Capture the cell that displays the provided text and extract its (x, y) central coordinate. 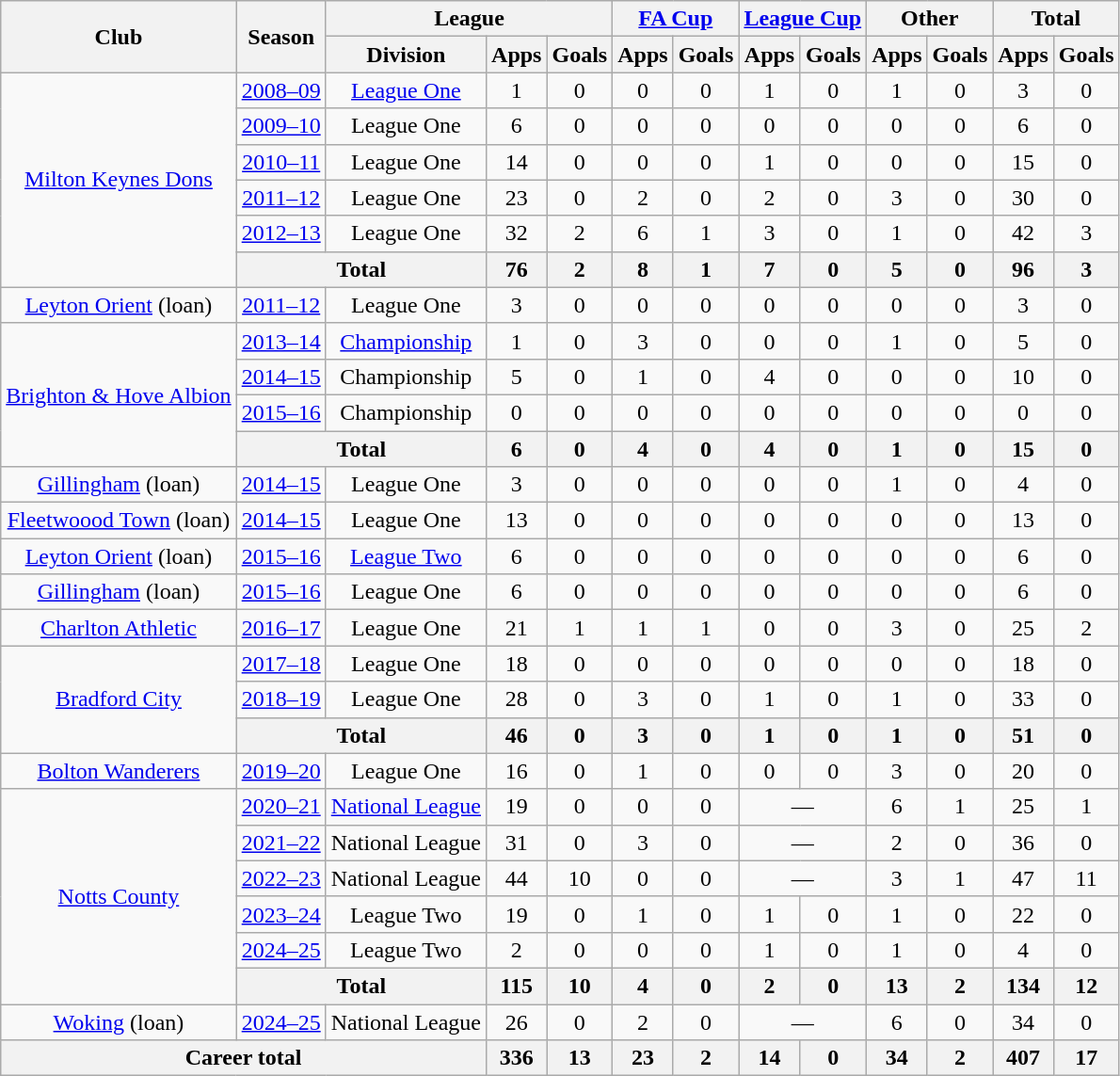
2013–14 (280, 341)
Charlton Athletic (119, 628)
30 (1023, 198)
22 (1023, 914)
2019–20 (280, 771)
2020–21 (280, 807)
Season (280, 37)
51 (1023, 735)
26 (517, 1021)
28 (517, 699)
2008–09 (280, 90)
2021–22 (280, 843)
336 (517, 1058)
36 (1023, 843)
Fleetwoood Town (loan) (119, 521)
Division (406, 55)
Bradford City (119, 699)
2016–17 (280, 628)
20 (1023, 771)
76 (517, 269)
44 (517, 878)
96 (1023, 269)
Other (930, 19)
Career total (244, 1058)
11 (1086, 878)
115 (517, 986)
Brighton & Hove Albion (119, 394)
2017–18 (280, 664)
407 (1023, 1058)
Notts County (119, 896)
Club (119, 37)
134 (1023, 986)
7 (770, 269)
FA Cup (676, 19)
Bolton Wanderers (119, 771)
21 (517, 628)
Woking (loan) (119, 1021)
2023–24 (280, 914)
16 (517, 771)
17 (1086, 1058)
12 (1086, 986)
2009–10 (280, 126)
46 (517, 735)
42 (1023, 233)
2018–19 (280, 699)
2022–23 (280, 878)
2012–13 (280, 233)
Milton Keynes Dons (119, 180)
33 (1023, 699)
31 (517, 843)
League Cup (803, 19)
47 (1023, 878)
32 (517, 233)
2010–11 (280, 162)
8 (643, 269)
League (469, 19)
